Return [x, y] of the center of cell containing provided text 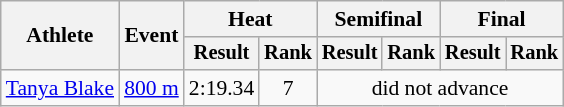
Athlete [60, 36]
did not advance [440, 88]
Semifinal [378, 19]
Event [152, 36]
7 [288, 88]
2:19.34 [222, 88]
800 m [152, 88]
Tanya Blake [60, 88]
Final [502, 19]
Heat [250, 19]
